Provide the [X, Y] coordinate of the cell's center where the given text is located.  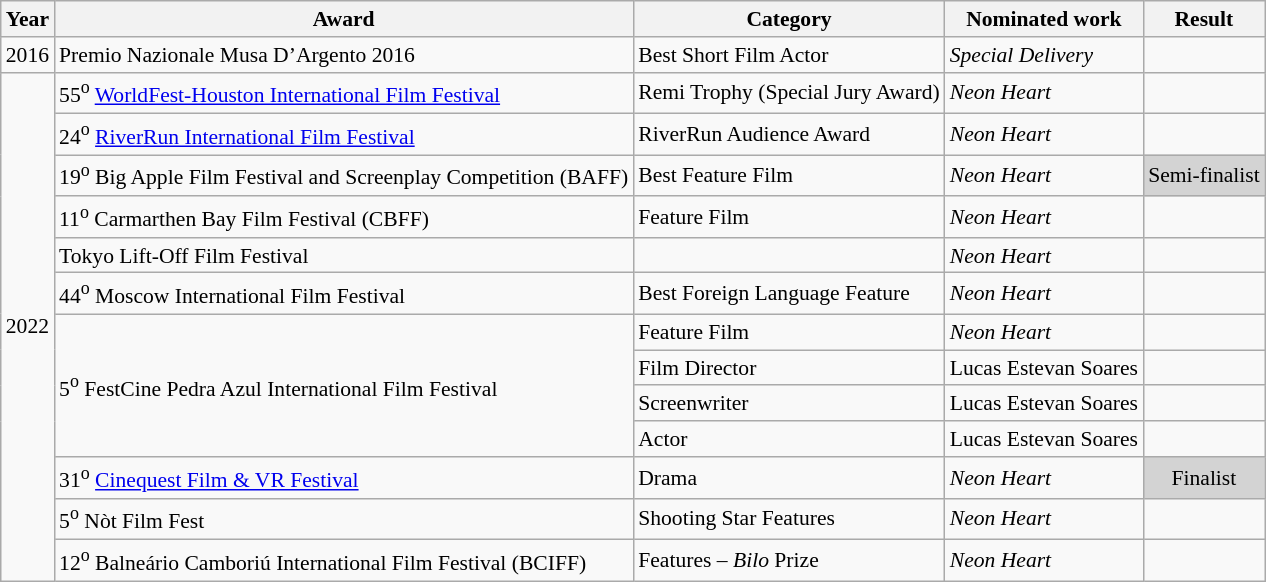
Finalist [1204, 478]
44o Moscow International Film Festival [344, 294]
Category [789, 19]
Drama [789, 478]
Shooting Star Features [789, 518]
Result [1204, 19]
24o RiverRun International Film Festival [344, 134]
Best Short Film Actor [789, 55]
11o Carmarthen Bay Film Festival (CBFF) [344, 216]
5o FestCine Pedra Azul International Film Festival [344, 386]
Award [344, 19]
2016 [28, 55]
RiverRun Audience Award [789, 134]
5o Nòt Film Fest [344, 518]
Remi Trophy (Special Jury Award) [789, 92]
12o Balneário Camboriú International Film Festival (BCIFF) [344, 560]
Best Feature Film [789, 176]
Semi-finalist [1204, 176]
55o WorldFest-Houston International Film Festival [344, 92]
Film Director [789, 368]
Special Delivery [1044, 55]
Year [28, 19]
2022 [28, 326]
31o Cinequest Film & VR Festival [344, 478]
Best Foreign Language Feature [789, 294]
Features – Bilo Prize [789, 560]
Actor [789, 439]
Tokyo Lift-Off Film Festival [344, 256]
Premio Nazionale Musa D’Argento 2016 [344, 55]
19o Big Apple Film Festival and Screenplay Competition (BAFF) [344, 176]
Screenwriter [789, 404]
Nominated work [1044, 19]
